Locate the cell with the specified text and output its [x, y] center coordinate. 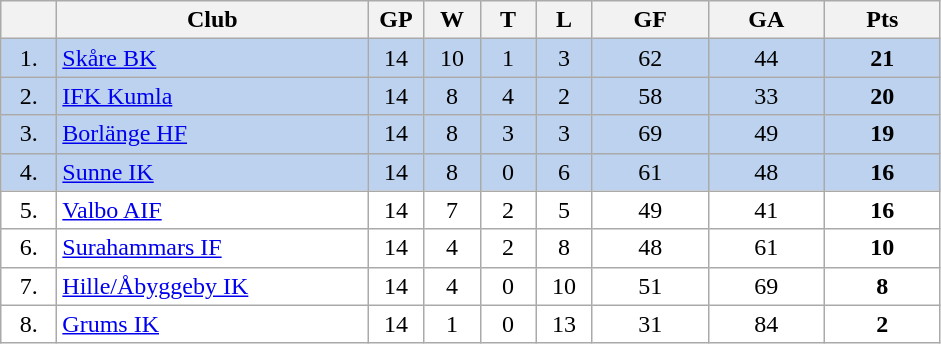
Surahammars IF [212, 248]
51 [650, 286]
44 [766, 58]
6. [29, 248]
6 [564, 172]
Pts [882, 20]
31 [650, 324]
GF [650, 20]
2. [29, 96]
7 [452, 210]
Valbo AIF [212, 210]
20 [882, 96]
21 [882, 58]
4. [29, 172]
13 [564, 324]
41 [766, 210]
1. [29, 58]
8. [29, 324]
5 [564, 210]
5. [29, 210]
Sunne IK [212, 172]
Hille/Åbyggeby IK [212, 286]
3. [29, 134]
IFK Kumla [212, 96]
7. [29, 286]
Grums IK [212, 324]
W [452, 20]
GP [396, 20]
19 [882, 134]
62 [650, 58]
Borlänge HF [212, 134]
33 [766, 96]
L [564, 20]
58 [650, 96]
GA [766, 20]
T [508, 20]
84 [766, 324]
Skåre BK [212, 58]
Club [212, 20]
